Determine the [x, y] coordinate at the center of the cell enclosing the given text.  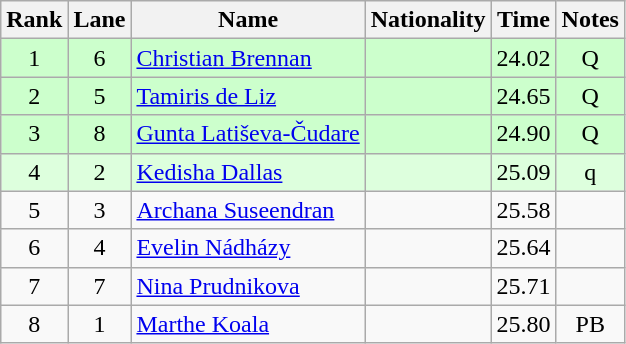
Rank [34, 20]
Christian Brennan [248, 58]
24.65 [524, 96]
q [590, 172]
24.02 [524, 58]
25.71 [524, 286]
Tamiris de Liz [248, 96]
Kedisha Dallas [248, 172]
25.64 [524, 248]
Nina Prudnikova [248, 286]
Marthe Koala [248, 324]
25.58 [524, 210]
25.80 [524, 324]
25.09 [524, 172]
Lane [100, 20]
Nationality [428, 20]
Time [524, 20]
Gunta Latiševa-Čudare [248, 134]
Archana Suseendran [248, 210]
PB [590, 324]
Notes [590, 20]
24.90 [524, 134]
Evelin Nádházy [248, 248]
Name [248, 20]
